Locate the cell with the specified text and output its (x, y) center coordinate. 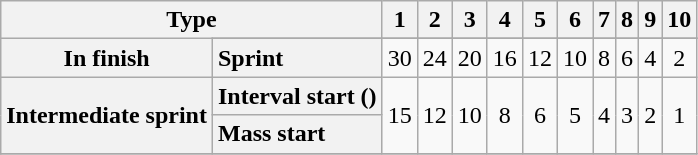
20 (470, 58)
7 (604, 20)
Type (192, 20)
9 (650, 20)
24 (434, 58)
Interval start () (297, 96)
In finish (107, 58)
30 (400, 58)
15 (400, 115)
Intermediate sprint (107, 115)
Sprint (297, 58)
16 (504, 58)
Mass start (297, 134)
